Extract the [X, Y] coordinate from the center of the cell holding the provided text.  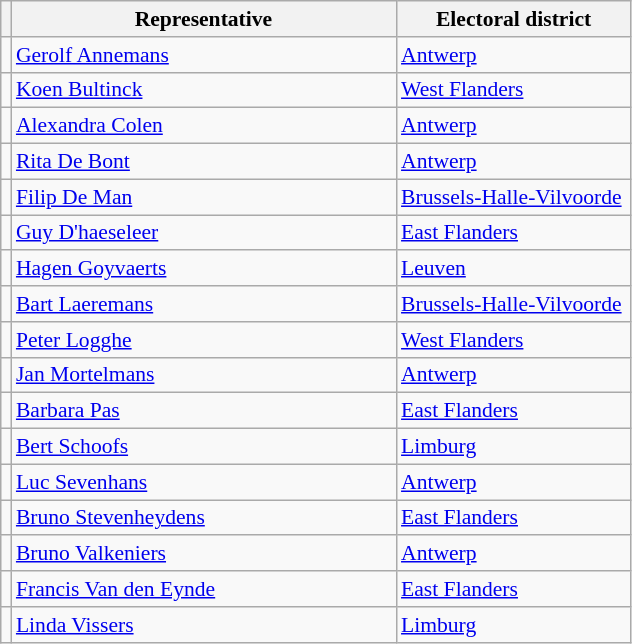
Peter Logghe [204, 340]
Rita De Bont [204, 162]
Bruno Valkeniers [204, 554]
Representative [204, 19]
Bruno Stevenheydens [204, 518]
Bert Schoofs [204, 447]
Guy D'haeseleer [204, 233]
Luc Sevenhans [204, 482]
Hagen Goyvaerts [204, 269]
Bart Laeremans [204, 304]
Leuven [514, 269]
Francis Van den Eynde [204, 589]
Jan Mortelmans [204, 375]
Koen Bultinck [204, 90]
Electoral district [514, 19]
Alexandra Colen [204, 126]
Filip De Man [204, 197]
Gerolf Annemans [204, 55]
Linda Vissers [204, 625]
Barbara Pas [204, 411]
